Capture the cell that displays the provided text and extract its (X, Y) central coordinate. 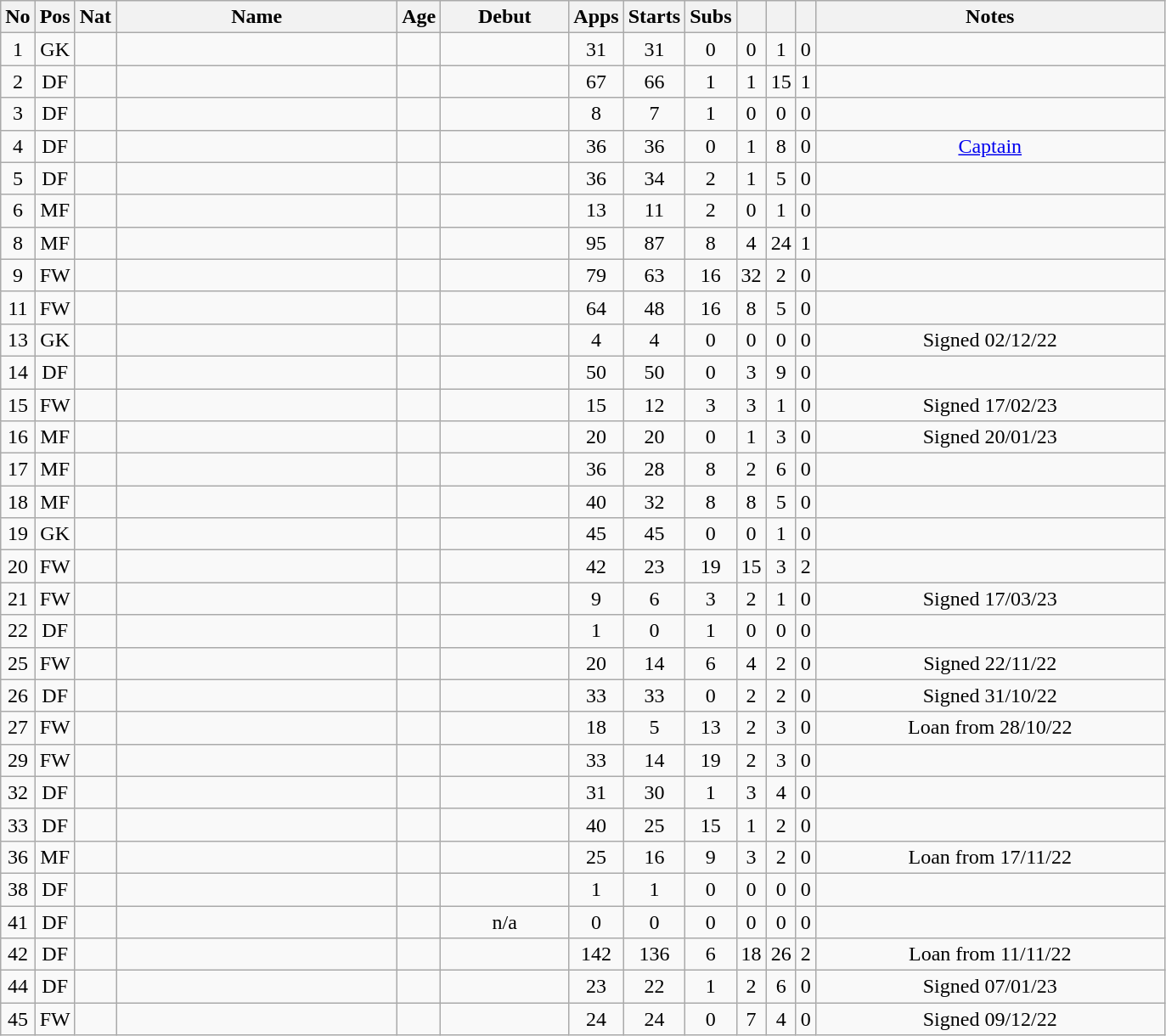
Notes (990, 17)
Loan from 11/11/22 (990, 954)
64 (596, 307)
Pos (54, 17)
41 (18, 921)
12 (654, 405)
Signed 02/12/22 (990, 340)
79 (596, 275)
142 (596, 954)
44 (18, 987)
Loan from 17/11/22 (990, 857)
17 (18, 470)
95 (596, 243)
30 (654, 792)
Loan from 28/10/22 (990, 728)
Signed 07/01/23 (990, 987)
87 (654, 243)
28 (654, 470)
48 (654, 307)
34 (654, 178)
Signed 17/03/23 (990, 599)
Signed 17/02/23 (990, 405)
No (18, 17)
Signed 09/12/22 (990, 1019)
27 (18, 728)
Name (256, 17)
67 (596, 82)
Signed 20/01/23 (990, 437)
136 (654, 954)
Apps (596, 17)
n/a (504, 921)
63 (654, 275)
66 (654, 82)
Nat (95, 17)
Captain (990, 146)
38 (18, 889)
Signed 31/10/22 (990, 695)
Subs (711, 17)
29 (18, 760)
Debut (504, 17)
Signed 22/11/22 (990, 663)
Starts (654, 17)
21 (18, 599)
Age (420, 17)
